Provide the (X, Y) coordinate of the cell's center where the given text is located.  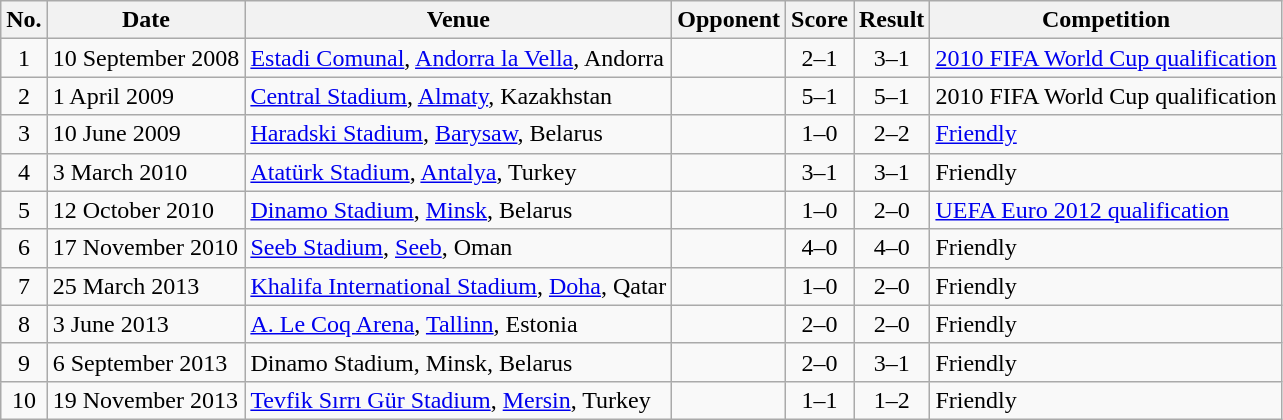
7 (24, 286)
3 June 2013 (146, 324)
Estadi Comunal, Andorra la Vella, Andorra (458, 58)
2–1 (820, 58)
10 June 2009 (146, 134)
1 April 2009 (146, 96)
1 (24, 58)
25 March 2013 (146, 286)
A. Le Coq Arena, Tallinn, Estonia (458, 324)
17 November 2010 (146, 248)
Competition (1106, 20)
Opponent (729, 20)
Seeb Stadium, Seeb, Oman (458, 248)
Khalifa International Stadium, Doha, Qatar (458, 286)
3 March 2010 (146, 172)
10 (24, 400)
6 September 2013 (146, 362)
2 (24, 96)
UEFA Euro 2012 qualification (1106, 210)
Central Stadium, Almaty, Kazakhstan (458, 96)
1–2 (892, 400)
3 (24, 134)
Haradski Stadium, Barysaw, Belarus (458, 134)
Result (892, 20)
Atatürk Stadium, Antalya, Turkey (458, 172)
Tevfik Sırrı Gür Stadium, Mersin, Turkey (458, 400)
Venue (458, 20)
10 September 2008 (146, 58)
No. (24, 20)
19 November 2013 (146, 400)
9 (24, 362)
4 (24, 172)
Date (146, 20)
1–1 (820, 400)
5 (24, 210)
8 (24, 324)
6 (24, 248)
12 October 2010 (146, 210)
Score (820, 20)
2–2 (892, 134)
